Provide the [X, Y] coordinate of the cell's center where the given text is located.  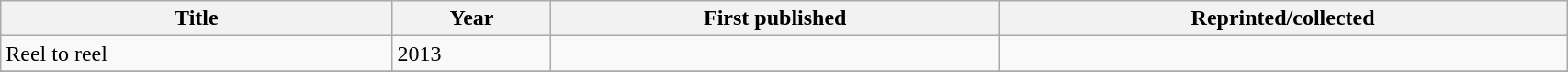
Year [472, 18]
Title [197, 18]
First published [775, 18]
Reel to reel [197, 54]
2013 [472, 54]
Reprinted/collected [1283, 18]
